Return [X, Y] of the center of cell containing provided text 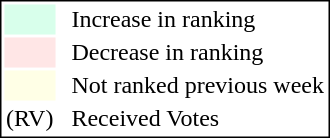
(RV) [29, 119]
Increase in ranking [198, 19]
Not ranked previous week [198, 85]
Received Votes [198, 119]
Decrease in ranking [198, 53]
